Search for the cell housing the specified text and yield its [x, y] center coordinate. 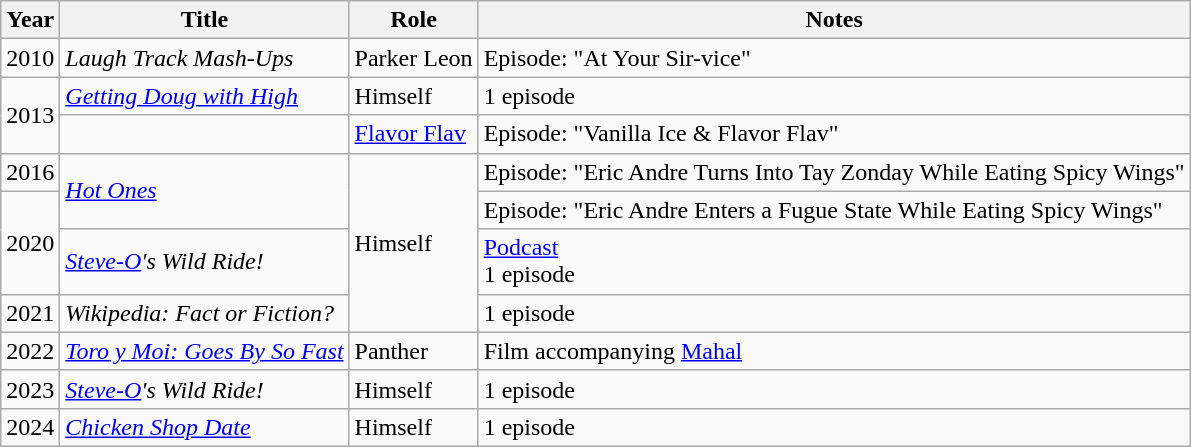
Year [30, 20]
Toro y Moi: Goes By So Fast [204, 351]
2013 [30, 115]
2016 [30, 172]
2020 [30, 242]
Hot Ones [204, 191]
2023 [30, 389]
Episode: "At Your Sir-vice" [834, 58]
Episode: "Eric Andre Enters a Fugue State While Eating Spicy Wings" [834, 210]
2010 [30, 58]
Panther [414, 351]
Title [204, 20]
Film accompanying Mahal [834, 351]
Flavor Flav [414, 134]
2022 [30, 351]
Wikipedia: Fact or Fiction? [204, 313]
2021 [30, 313]
Parker Leon [414, 58]
Laugh Track Mash-Ups [204, 58]
Podcast1 episode [834, 262]
Notes [834, 20]
Episode: "Eric Andre Turns Into Tay Zonday While Eating Spicy Wings" [834, 172]
Chicken Shop Date [204, 427]
Episode: "Vanilla Ice & Flavor Flav" [834, 134]
Role [414, 20]
2024 [30, 427]
Getting Doug with High [204, 96]
